Provide the (X, Y) coordinate of the cell's center where the given text is located.  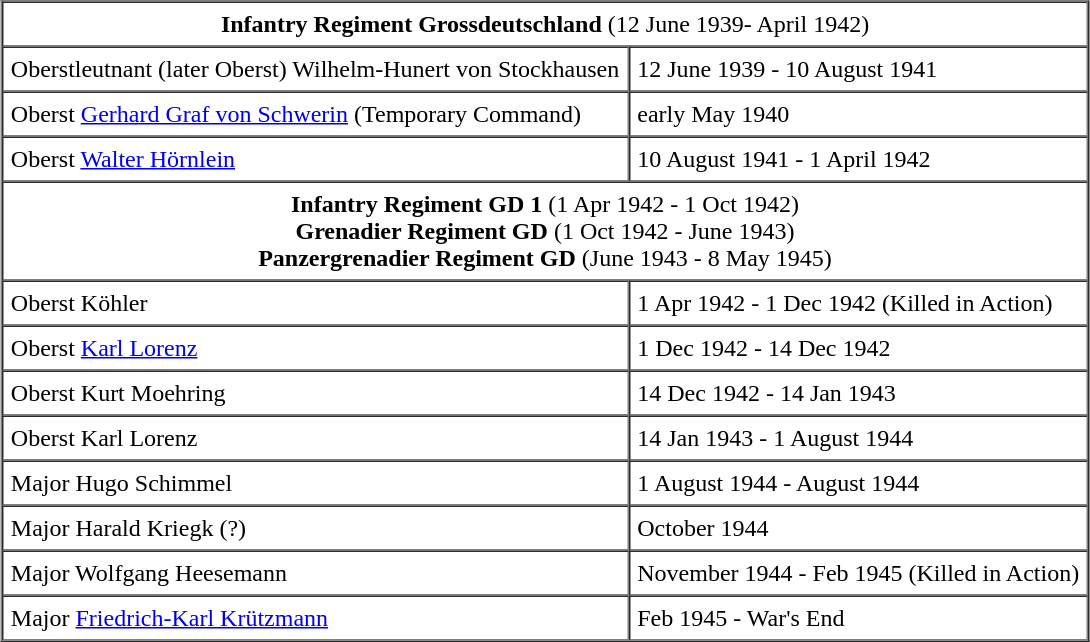
Oberst Köhler (315, 302)
Infantry Regiment Grossdeutschland (12 June 1939- April 1942) (545, 24)
Oberst Gerhard Graf von Schwerin (Temporary Command) (315, 114)
Oberst Kurt Moehring (315, 392)
1 Apr 1942 - 1 Dec 1942 (Killed in Action) (858, 302)
Oberst Walter Hörnlein (315, 158)
Feb 1945 - War's End (858, 618)
Oberstleutnant (later Oberst) Wilhelm-Hunert von Stockhausen (315, 68)
10 August 1941 - 1 April 1942 (858, 158)
October 1944 (858, 528)
early May 1940 (858, 114)
1 August 1944 - August 1944 (858, 482)
Major Friedrich-Karl Krützmann (315, 618)
Major Harald Kriegk (?) (315, 528)
14 Dec 1942 - 14 Jan 1943 (858, 392)
Major Hugo Schimmel (315, 482)
November 1944 - Feb 1945 (Killed in Action) (858, 572)
14 Jan 1943 - 1 August 1944 (858, 438)
Major Wolfgang Heesemann (315, 572)
12 June 1939 - 10 August 1941 (858, 68)
Infantry Regiment GD 1 (1 Apr 1942 - 1 Oct 1942)Grenadier Regiment GD (1 Oct 1942 - June 1943) Panzergrenadier Regiment GD (June 1943 - 8 May 1945) (545, 232)
1 Dec 1942 - 14 Dec 1942 (858, 348)
